Locate the cell with the specified text and output its [X, Y] center coordinate. 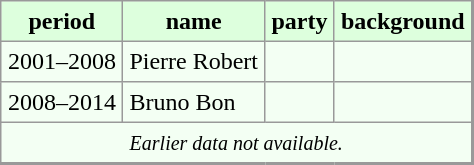
2001–2008 [62, 61]
background [403, 21]
Bruno Bon [194, 102]
name [194, 21]
Earlier data not available. [236, 142]
period [62, 21]
Pierre Robert [194, 61]
2008–2014 [62, 102]
party [300, 21]
